Output the [X, Y] coordinate of the center of the cell containing the given text.  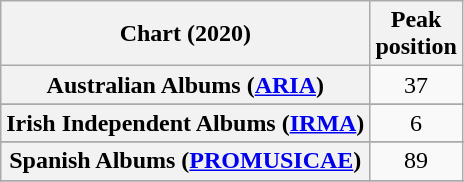
37 [416, 85]
Chart (2020) [186, 34]
Spanish Albums (PROMUSICAE) [186, 161]
Irish Independent Albums (IRMA) [186, 123]
Australian Albums (ARIA) [186, 85]
6 [416, 123]
89 [416, 161]
Peakposition [416, 34]
